Scan for the cell matching the given text and deliver its [X, Y] coordinate at center. 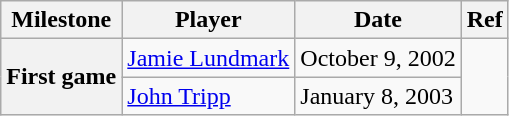
January 8, 2003 [378, 96]
October 9, 2002 [378, 58]
Milestone [62, 20]
Player [208, 20]
Jamie Lundmark [208, 58]
Ref [484, 20]
Date [378, 20]
John Tripp [208, 96]
First game [62, 77]
